Search for the cell housing the specified text and yield its [X, Y] center coordinate. 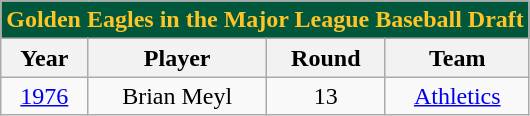
Year [44, 58]
Player [178, 58]
Athletics [457, 96]
Team [457, 58]
Round [326, 58]
13 [326, 96]
Golden Eagles in the Major League Baseball Draft [266, 20]
Brian Meyl [178, 96]
1976 [44, 96]
